Output the [x, y] coordinate of the center of the cell containing the given text.  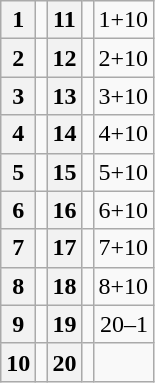
2+10 [124, 58]
18 [64, 286]
7 [18, 248]
4+10 [124, 134]
7+10 [124, 248]
5+10 [124, 172]
16 [64, 210]
14 [64, 134]
4 [18, 134]
19 [64, 324]
13 [64, 96]
10 [18, 362]
15 [64, 172]
12 [64, 58]
1+10 [124, 20]
11 [64, 20]
8 [18, 286]
2 [18, 58]
3 [18, 96]
20–1 [124, 324]
3+10 [124, 96]
20 [64, 362]
8+10 [124, 286]
6+10 [124, 210]
1 [18, 20]
17 [64, 248]
5 [18, 172]
6 [18, 210]
9 [18, 324]
